Find where the given text appears and provide that cell's center as [x, y] coordinate. 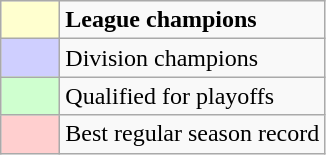
Division champions [192, 58]
Qualified for playoffs [192, 96]
League champions [192, 20]
Best regular season record [192, 134]
